Search for the cell housing the specified text and yield its (X, Y) center coordinate. 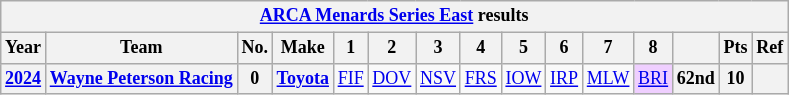
ARCA Menards Series East results (394, 16)
0 (254, 78)
2 (392, 48)
IOW (524, 78)
No. (254, 48)
Make (302, 48)
FRS (480, 78)
6 (564, 48)
8 (654, 48)
4 (480, 48)
BRI (654, 78)
NSV (438, 78)
Wayne Peterson Racing (141, 78)
Ref (770, 48)
3 (438, 48)
Team (141, 48)
62nd (696, 78)
2024 (24, 78)
FIF (350, 78)
IRP (564, 78)
7 (608, 48)
5 (524, 48)
10 (736, 78)
MLW (608, 78)
DOV (392, 78)
Year (24, 48)
Toyota (302, 78)
Pts (736, 48)
1 (350, 48)
